Extract the [x, y] coordinate from the center of the cell holding the provided text.  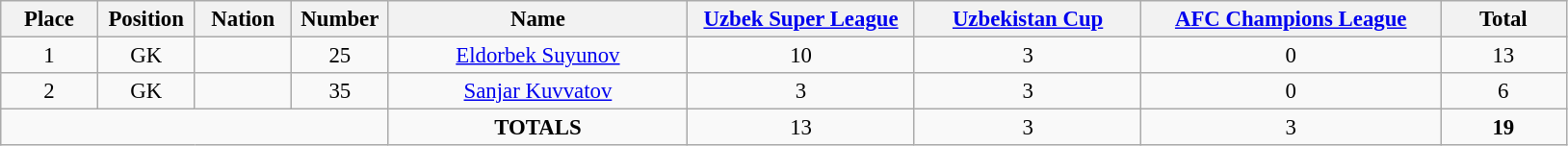
Place [50, 19]
19 [1504, 128]
Nation [243, 19]
Eldorbek Suyunov [537, 56]
Position [146, 19]
1 [50, 56]
6 [1504, 91]
Number [341, 19]
TOTALS [537, 128]
35 [341, 91]
2 [50, 91]
Name [537, 19]
25 [341, 56]
10 [801, 56]
AFC Champions League [1291, 19]
Sanjar Kuvvatov [537, 91]
Uzbekistan Cup [1028, 19]
Uzbek Super League [801, 19]
Total [1504, 19]
